Locate the cell with the specified text and output its (x, y) center coordinate. 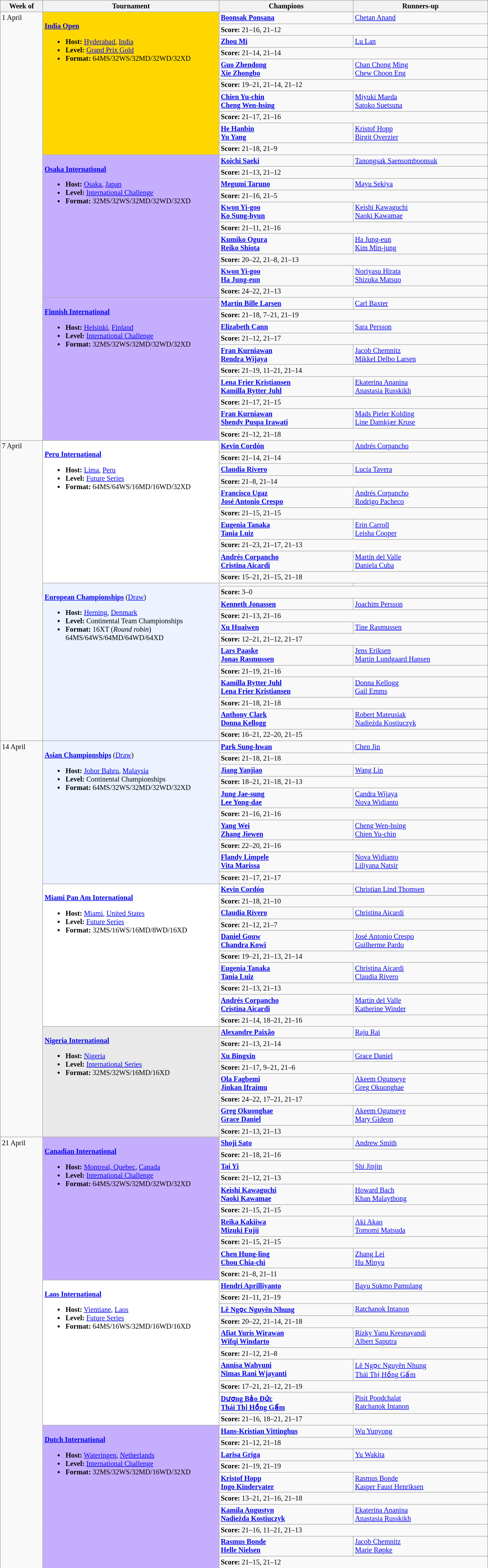
Zhang Lei Hu Minyu (420, 1258)
Yang Wei Zhang Jiewen (286, 830)
Score: 24–22, 17–21, 21–17 (353, 1099)
Chen Hung-ling Chou Chia-chi (286, 1258)
Score: 21–19, 21–16 (353, 671)
Robert Mateusiak Nadieżda Kostiuczyk (420, 719)
Erin Carroll Leisha Cooper (420, 529)
Score: 21–17, 21–16 (353, 117)
Score: 21–18, 7–21, 21–19 (353, 315)
Annisa Wahyuni Nimas Rani Wjayanti (286, 1370)
Afiat Yuris Wirawan Wifqi Windarto (286, 1337)
Score: 22–20, 21–16 (353, 846)
Sara Persson (420, 327)
Score: 21–17, 9–21, 21–6 (353, 1067)
Kumiko Ogura Reiko Shiota (286, 244)
Elizabeth Cann (286, 327)
Nigeria InternationalHost: NigeriaLevel: International SeriesFormat: 32MS/32WS/16MD/16XD (131, 1082)
Kamilla Rytter Juhl Lena Frier Kristiansen (286, 687)
Score: 20–22, 21–14, 21–18 (353, 1322)
Boonsak Ponsana (286, 18)
Score: 15–21, 21–15, 21–18 (353, 577)
Wu Yunyong (420, 1431)
Score: 21–8, 21–14 (353, 481)
Mayu Sekiya (420, 184)
Asian Championships (Draw)Host: Johor Bahru, MalaysiaLevel: Continental ChampionshipsFormat: 64MS/32WS/32MD/32WD/32XD (131, 812)
Grace Daniel (420, 1056)
Cheng Wen-hsing Chien Yu-chin (420, 830)
India OpenHost: Hyderabad, IndiaLevel: Grand Prix GoldFormat: 64MS/32WS/32MD/32WD/32XD (131, 83)
Andrés Corpancho Rodrigo Pacheco (420, 497)
Lu Lan (420, 41)
Tai Yi (286, 1167)
Jung Jae-sung Lee Yong-dae (286, 798)
Score: 21–12, 21–13 (353, 1178)
Bayu Sukmo Pamulang (420, 1286)
Christian Lind Thomsen (420, 890)
Score: 21–16, 11–21, 21–13 (353, 1530)
Score: 21–13, 21–12 (353, 172)
Score: 24–22, 21–13 (353, 291)
Score: 21–11, 21–19 (353, 1298)
Score: 21–19, 11–21, 21–14 (353, 370)
Akeem Ogunseye Greg Okuonghae (420, 1083)
Megumi Taruno (286, 184)
Score: 20–22, 21–8, 21–13 (353, 260)
Score: 21–19, 21–19 (353, 1466)
Alexandre Paixão (286, 1032)
Lucía Tavera (420, 470)
Noriyasu Hirata Shizuka Matsuo (420, 276)
Larisa Griga (286, 1454)
Jens Eriksen Martin Lundgaard Hansen (420, 655)
Champions (286, 6)
Chen Jin (420, 747)
Wang Lin (420, 770)
Reika Kakiiwa Mizuki Fujii (286, 1226)
Akeem Ogunseye Mary Gideon (420, 1115)
Score: 17–21, 21–12, 21–19 (353, 1386)
Martin Bille Larsen (286, 303)
Rizky Yanu Kresnayandi Albert Saputra (420, 1337)
Peru InternationalHost: Lima, PeruLevel: Future SeriesFormat: 64MS/64WS/16MD/16WD/32XD (131, 511)
Guo Zhendong Xie Zhongbo (286, 69)
Score: 21–16, 21–12 (353, 30)
Lena Frier Kristiansen Kamilla Rytter Juhl (286, 386)
Candra Wijaya Nova Widianto (420, 798)
Canadian InternationalHost: Montreal, Quebec, CanadaLevel: International ChallengeFormat: 64MS/32WS/32MD/32WD/32XD (131, 1208)
Score: 21–14, 18–21, 21–16 (353, 1021)
Score: 21–18, 21–9 (353, 149)
Miami Pan Am InternationalHost: Miami, United StatesLevel: Future SeriesFormat: 32MS/16WS/16MD/8WD/16XD (131, 955)
Hans-Kristian Vittinghus (286, 1431)
Shi Jinjin (420, 1167)
He Hanbin Yu Yang (286, 133)
Koichi Saeki (286, 161)
Tanongsak Saensomboonsuk (420, 161)
Christina Aicardi Claudia Rivero (420, 973)
Osaka InternationalHost: Osaka, JapanLevel: International ChallengeFormat: 32MS/32WS/32MD/32WD/32XD (131, 226)
7 April (22, 590)
Kwon Yi-goo Ko Sung-hyun (286, 212)
Score: 21–15, 21–12 (353, 1562)
Martín del Valle Katherine Winder (420, 1004)
Chan Chong Ming Chew Choon Eng (420, 69)
Miyuki Maeda Satoko Suetsuna (420, 101)
Martín del Valle Daniela Cuba (420, 561)
Score: 13–21, 21–16, 21–18 (353, 1498)
Chetan Anand (420, 18)
Zhou Mi (286, 41)
Score: 21–12, 21–8 (353, 1353)
Francisco Ugaz José Antonio Crespo (286, 497)
Rasmus Bonde Helle Nielsen (286, 1546)
1 April (22, 226)
Aki Akao Tomomi Matsuda (420, 1226)
Greg Okuonghae Grace Daniel (286, 1115)
21 April (22, 1352)
Lars Paaske Jonas Rasmussen (286, 655)
Rasmus Bonde Kasper Faust Henriksen (420, 1482)
Flandy Limpele Vita Marissa (286, 862)
Tournament (131, 6)
Ola Fagbemi Jinkan Ifraimu (286, 1083)
Dương Bảo Đức Thái Thị Hồng Gấm (286, 1403)
Score: 21–8, 21–11 (353, 1274)
Score: 21–18, 21–10 (353, 901)
14 April (22, 939)
Daniel Gouw Chandra Kowi (286, 941)
Score: 21–16, 21–16 (353, 814)
Week of (22, 6)
Score: 16–21, 22–20, 21–15 (353, 735)
Dutch InternationalHost: Wateringen, NetherlandsLevel: International ChallengeFormat: 32MS/32WS/32MD/16WD/32XD (131, 1497)
Lê Ngọc Nguyên Nhung Thái Thị Hồng Gấm (420, 1370)
Score: 3–0 (353, 592)
Laos InternationalHost: Vientiane, LaosLevel: Future SeriesFormat: 64MS/16WS/32MD/16WD/16XD (131, 1352)
Andrew Smith (420, 1143)
Score: 18–21, 21–18, 21–13 (353, 782)
Howard Bach Khan Malaythong (420, 1194)
Nova Widianto Liliyana Natsir (420, 862)
Christina Aicardi (420, 913)
Score: 12–21, 21–12, 21–17 (353, 639)
Shoji Sato (286, 1143)
Carl Baxter (420, 303)
Score: 21–12, 21–7 (353, 925)
Score: 21–17, 21–15 (353, 402)
Xu Bingxin (286, 1056)
Yu Wakita (420, 1454)
Lê Ngọc Nguyên Nhung (286, 1309)
Jacob Chemnitz Mikkel Delbo Larsen (420, 355)
Score: 21–11, 21–16 (353, 228)
Donna Kellogg Gail Emms (420, 687)
Score: 19–21, 21–13, 21–14 (353, 957)
José Antonio Crespo Guilherme Pardo (420, 941)
Pisit Poodchalat Ratchanok Intanon (420, 1403)
Joachim Persson (420, 604)
Runners-up (420, 6)
Jiang Yanjiao (286, 770)
Tine Rasmussen (420, 627)
Fran Kurniawan Shendy Puspa Irawati (286, 418)
Xu Huaiwen (286, 627)
Kamila Augustyn Nadieżda Kostiuczyk (286, 1514)
European Championships (Draw)Host: Herning, DenmarkLevel: Continental Team ChampionshipsFormat: 16XT (Round robin)64MS/64WS/64MD/64WD/64XD (131, 662)
Fran Kurniawan Rendra Wijaya (286, 355)
Score: 21–16, 18–21, 21–17 (353, 1419)
Ha Jung-eun Kim Min-jung (420, 244)
Raju Rai (420, 1032)
Score: 21–13, 21–14 (353, 1044)
Score: 21–16, 21–5 (353, 196)
Score: 21–13, 21–16 (353, 616)
Kenneth Jonassen (286, 604)
Finnish InternationalHost: Helsinki, FinlandLevel: International ChallengeFormat: 32MS/32WS/32MD/32WD/32XD (131, 369)
Jacob Chemnitz Marie Røpke (420, 1546)
Score: 21–17, 21–17 (353, 878)
Kristof Hopp Birgit Overzier (420, 133)
Andrés Corpancho (420, 446)
Score: 19–21, 21–14, 21–12 (353, 85)
Kristof Hopp Ingo Kindervater (286, 1482)
Anthony Clark Donna Kellogg (286, 719)
Park Sung-hwan (286, 747)
Mads Pieler Kolding Line Damkjær Kruse (420, 418)
Kwon Yi-goo Ha Jung-eun (286, 276)
Score: 21–23, 21–17, 21–13 (353, 545)
Score: 21–12, 21–17 (353, 339)
Hendri Aprilliyanto (286, 1286)
Chien Yu-chin Cheng Wen-hsing (286, 101)
Ratchanok Intanon (420, 1309)
Score: 21–18, 21–16 (353, 1155)
